Pinpoint the cell where the given text exists, returning its (X, Y) midpoint coordinate. 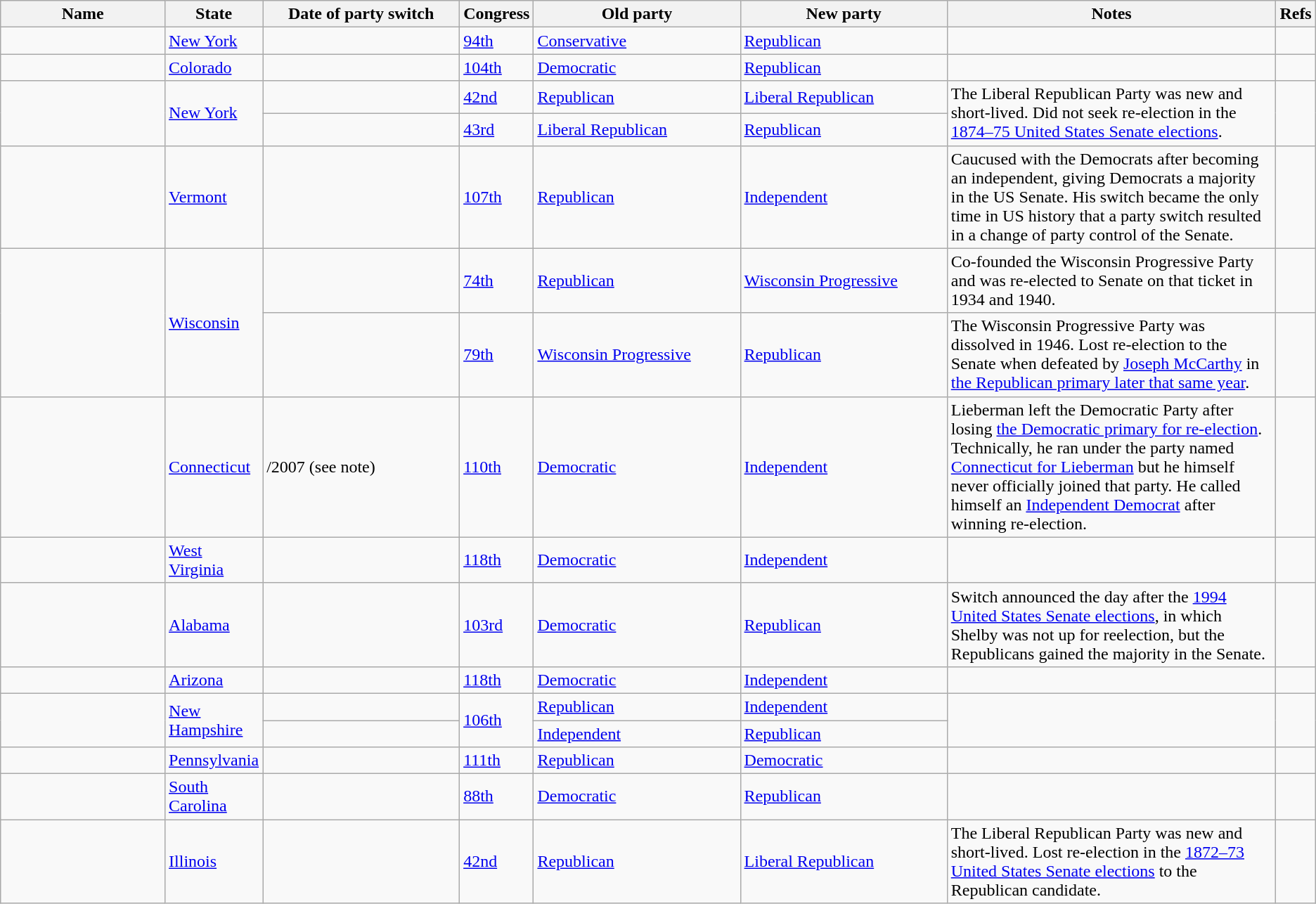
Conservative (637, 41)
104th (496, 67)
/2007 (see note) (361, 467)
Illinois (214, 862)
Pennsylvania (214, 761)
Co-founded the Wisconsin Progressive Party and was re-elected to Senate on that ticket in 1934 and 1940. (1111, 280)
43rd (496, 129)
103rd (496, 624)
Alabama (214, 624)
Wisconsin (214, 322)
106th (496, 720)
107th (496, 197)
Date of party switch (361, 14)
Colorado (214, 67)
Congress (496, 14)
New Hampshire (214, 720)
Arizona (214, 680)
Refs (1296, 14)
New party (844, 14)
Notes (1111, 14)
79th (496, 354)
110th (496, 467)
State (214, 14)
111th (496, 761)
88th (496, 797)
Old party (637, 14)
The Liberal Republican Party was new and short-lived. Did not seek re-election in the 1874–75 United States Senate elections. (1111, 113)
94th (496, 41)
Name (83, 14)
South Carolina (214, 797)
74th (496, 280)
West Virginia (214, 560)
Connecticut (214, 467)
Vermont (214, 197)
The Liberal Republican Party was new and short-lived. Lost re-election in the 1872–73 United States Senate elections to the Republican candidate. (1111, 862)
